Detect which cell encompasses the target text, then output its (X, Y) center coordinate. 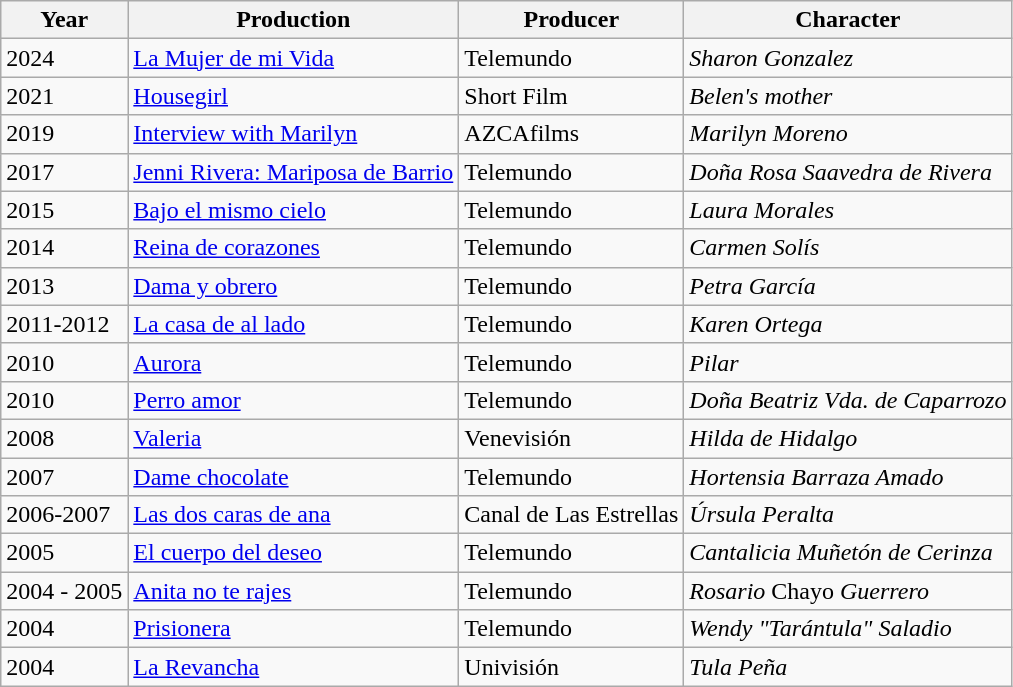
Dame chocolate (294, 477)
2008 (64, 438)
2019 (64, 134)
Producer (572, 20)
Sharon Gonzalez (848, 58)
El cuerpo del deseo (294, 553)
Perro amor (294, 400)
Character (848, 20)
Anita no te rajes (294, 591)
2024 (64, 58)
Production (294, 20)
Úrsula Peralta (848, 515)
Aurora (294, 362)
Hortensia Barraza Amado (848, 477)
Bajo el mismo cielo (294, 210)
2014 (64, 248)
Rosario Chayo Guerrero (848, 591)
2011-2012 (64, 324)
Dama y obrero (294, 286)
Marilyn Moreno (848, 134)
Canal de Las Estrellas (572, 515)
Hilda de Hidalgo (848, 438)
Cantalicia Muñetón de Cerinza (848, 553)
2017 (64, 172)
La casa de al lado (294, 324)
Karen Ortega (848, 324)
Jenni Rivera: Mariposa de Barrio (294, 172)
Belen's mother (848, 96)
2007 (64, 477)
Reina de corazones (294, 248)
2006-2007 (64, 515)
Tula Peña (848, 667)
2005 (64, 553)
Laura Morales (848, 210)
Valeria (294, 438)
Carmen Solís (848, 248)
AZCAfilms (572, 134)
La Revancha (294, 667)
Prisionera (294, 629)
Wendy "Tarántula" Saladio (848, 629)
Univisión (572, 667)
2004 - 2005 (64, 591)
Year (64, 20)
Venevisión (572, 438)
Las dos caras de ana (294, 515)
Short Film (572, 96)
2021 (64, 96)
Doña Beatriz Vda. de Caparrozo (848, 400)
Petra García (848, 286)
2015 (64, 210)
Housegirl (294, 96)
Doña Rosa Saavedra de Rivera (848, 172)
La Mujer de mi Vida (294, 58)
Interview with Marilyn (294, 134)
Pilar (848, 362)
2013 (64, 286)
